Identify which cell holds the provided text, then report its (X, Y) central coordinate. 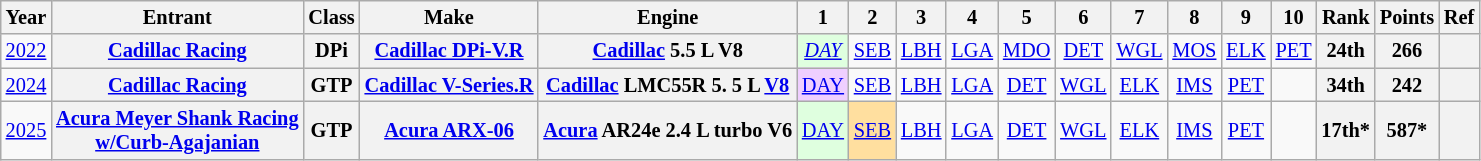
Cadillac 5.5 L V8 (668, 51)
9 (1246, 17)
MDO (1026, 51)
587* (1407, 130)
Year (26, 17)
34th (1346, 85)
Engine (668, 17)
Ref (1459, 17)
Cadillac LMC55R 5. 5 L V8 (668, 85)
Acura Meyer Shank Racingw/Curb-Agajanian (177, 130)
242 (1407, 85)
Points (1407, 17)
17th* (1346, 130)
266 (1407, 51)
Class (331, 17)
2024 (26, 85)
7 (1139, 17)
Rank (1346, 17)
8 (1194, 17)
Acura AR24e 2.4 L turbo V6 (668, 130)
2025 (26, 130)
1 (823, 17)
6 (1083, 17)
Cadillac DPi-V.R (450, 51)
24th (1346, 51)
Acura ARX-06 (450, 130)
DPi (331, 51)
Entrant (177, 17)
3 (921, 17)
5 (1026, 17)
4 (972, 17)
Cadillac V-Series.R (450, 85)
MOS (1194, 51)
10 (1294, 17)
2022 (26, 51)
Make (450, 17)
2 (872, 17)
